Return the (x, y) coordinate for the center point of the cell that contains the specified text.  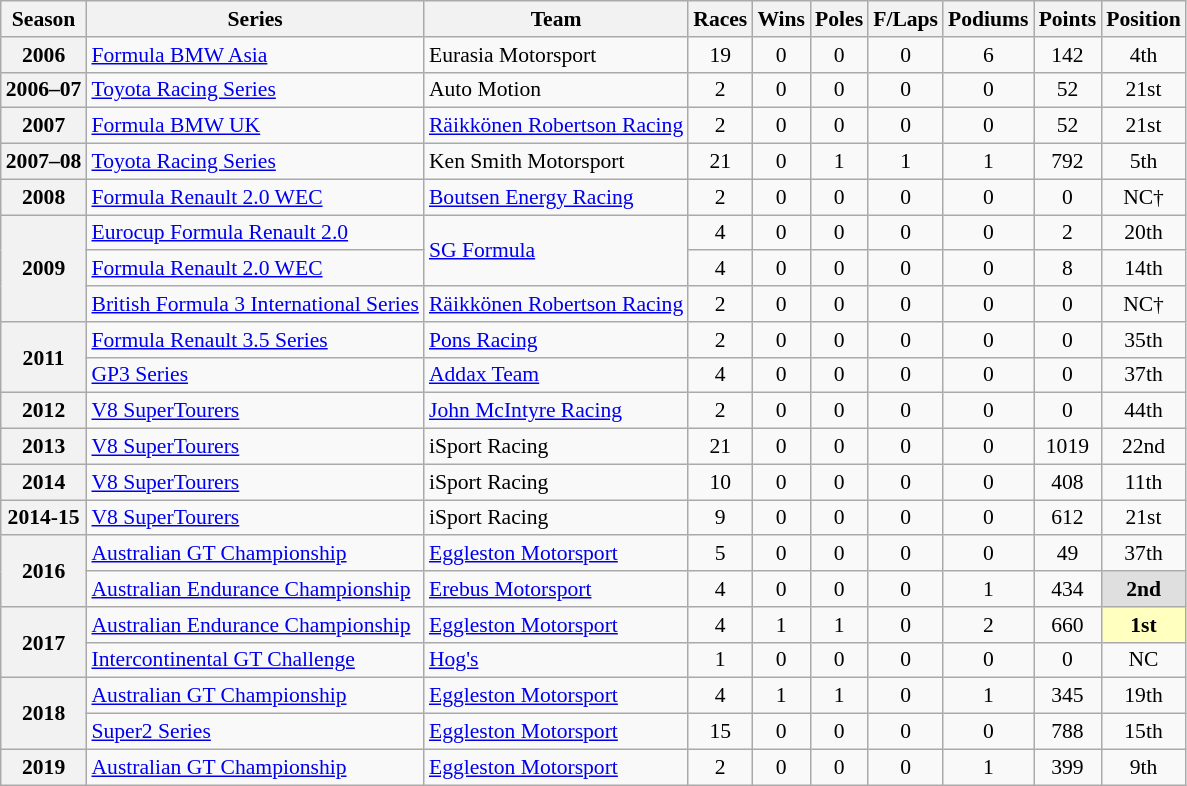
2009 (44, 268)
788 (1068, 732)
Formula BMW Asia (254, 55)
Ken Smith Motorsport (556, 162)
2006–07 (44, 90)
Erebus Motorsport (556, 589)
22nd (1143, 447)
2012 (44, 411)
1st (1143, 625)
2007 (44, 126)
399 (1068, 767)
John McIntyre Racing (556, 411)
Boutsen Energy Racing (556, 197)
345 (1068, 696)
1019 (1068, 447)
792 (1068, 162)
Wins (781, 19)
15th (1143, 732)
2007–08 (44, 162)
6 (988, 55)
Team (556, 19)
10 (720, 482)
2016 (44, 572)
2014-15 (44, 518)
2018 (44, 714)
20th (1143, 233)
Formula Renault 3.5 Series (254, 340)
434 (1068, 589)
8 (1068, 269)
2014 (44, 482)
GP3 Series (254, 375)
Hog's (556, 660)
British Formula 3 International Series (254, 304)
Auto Motion (556, 90)
660 (1068, 625)
14th (1143, 269)
19 (720, 55)
Series (254, 19)
4th (1143, 55)
Eurasia Motorsport (556, 55)
9th (1143, 767)
Position (1143, 19)
612 (1068, 518)
11th (1143, 482)
49 (1068, 554)
5 (720, 554)
5th (1143, 162)
2008 (44, 197)
Points (1068, 19)
19th (1143, 696)
142 (1068, 55)
Eurocup Formula Renault 2.0 (254, 233)
Podiums (988, 19)
Intercontinental GT Challenge (254, 660)
Season (44, 19)
2011 (44, 358)
Super2 Series (254, 732)
15 (720, 732)
408 (1068, 482)
SG Formula (556, 250)
Pons Racing (556, 340)
2006 (44, 55)
35th (1143, 340)
F/Laps (906, 19)
Formula BMW UK (254, 126)
9 (720, 518)
2nd (1143, 589)
44th (1143, 411)
2019 (44, 767)
2013 (44, 447)
Races (720, 19)
NC (1143, 660)
2017 (44, 642)
Poles (839, 19)
Addax Team (556, 375)
